Capture the cell that displays the provided text and extract its (X, Y) central coordinate. 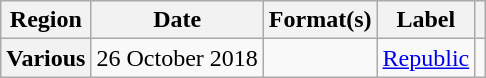
Various (46, 58)
Republic (426, 58)
Date (177, 20)
Label (426, 20)
26 October 2018 (177, 58)
Format(s) (320, 20)
Region (46, 20)
